Extract the [X, Y] coordinate from the center of the cell holding the provided text.  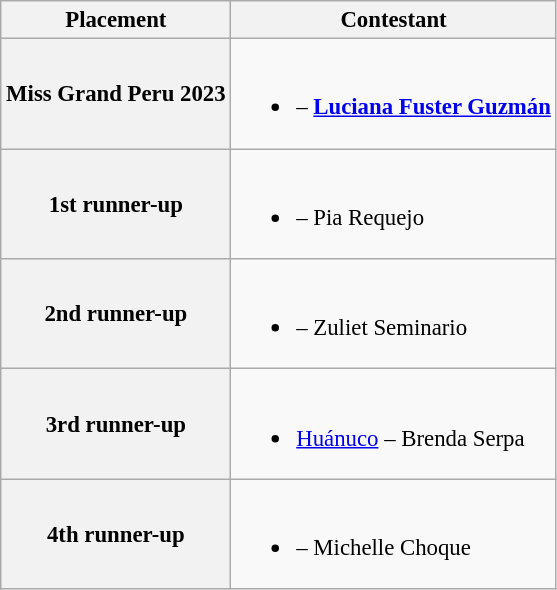
Placement [116, 20]
– Zuliet Seminario [394, 314]
– Luciana Fuster Guzmán [394, 94]
2nd runner-up [116, 314]
Miss Grand Peru 2023 [116, 94]
3rd runner-up [116, 424]
Huánuco – Brenda Serpa [394, 424]
– Michelle Choque [394, 534]
– Pia Requejo [394, 204]
1st runner-up [116, 204]
Contestant [394, 20]
4th runner-up [116, 534]
